Output the [x, y] coordinate of the center of the cell containing the given text.  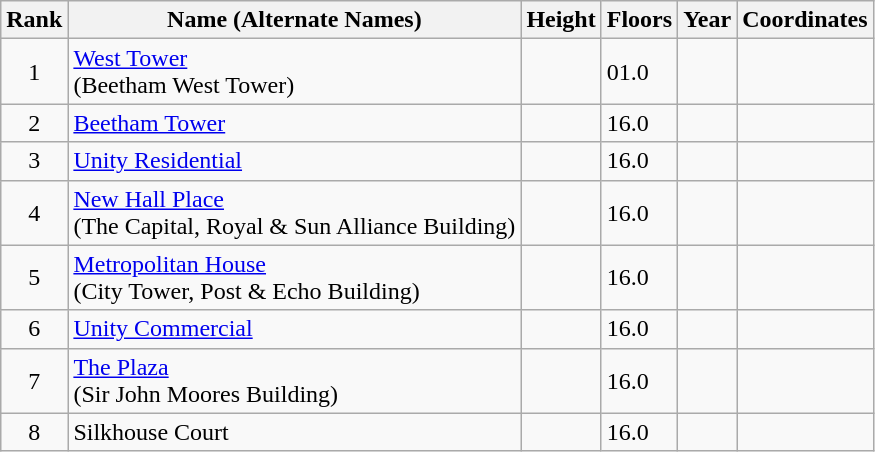
Unity Commercial [294, 329]
Name (Alternate Names) [294, 20]
8 [34, 432]
Rank [34, 20]
2 [34, 123]
4 [34, 212]
Coordinates [805, 20]
01.0 [639, 72]
Silkhouse Court [294, 432]
7 [34, 380]
3 [34, 161]
New Hall Place(The Capital, Royal & Sun Alliance Building) [294, 212]
1 [34, 72]
West Tower(Beetham West Tower) [294, 72]
The Plaza(Sir John Moores Building) [294, 380]
Metropolitan House(City Tower, Post & Echo Building) [294, 278]
Unity Residential [294, 161]
5 [34, 278]
Floors [639, 20]
6 [34, 329]
Height [561, 20]
Year [708, 20]
Beetham Tower [294, 123]
